Extract the [X, Y] coordinate from the center of the cell holding the provided text.  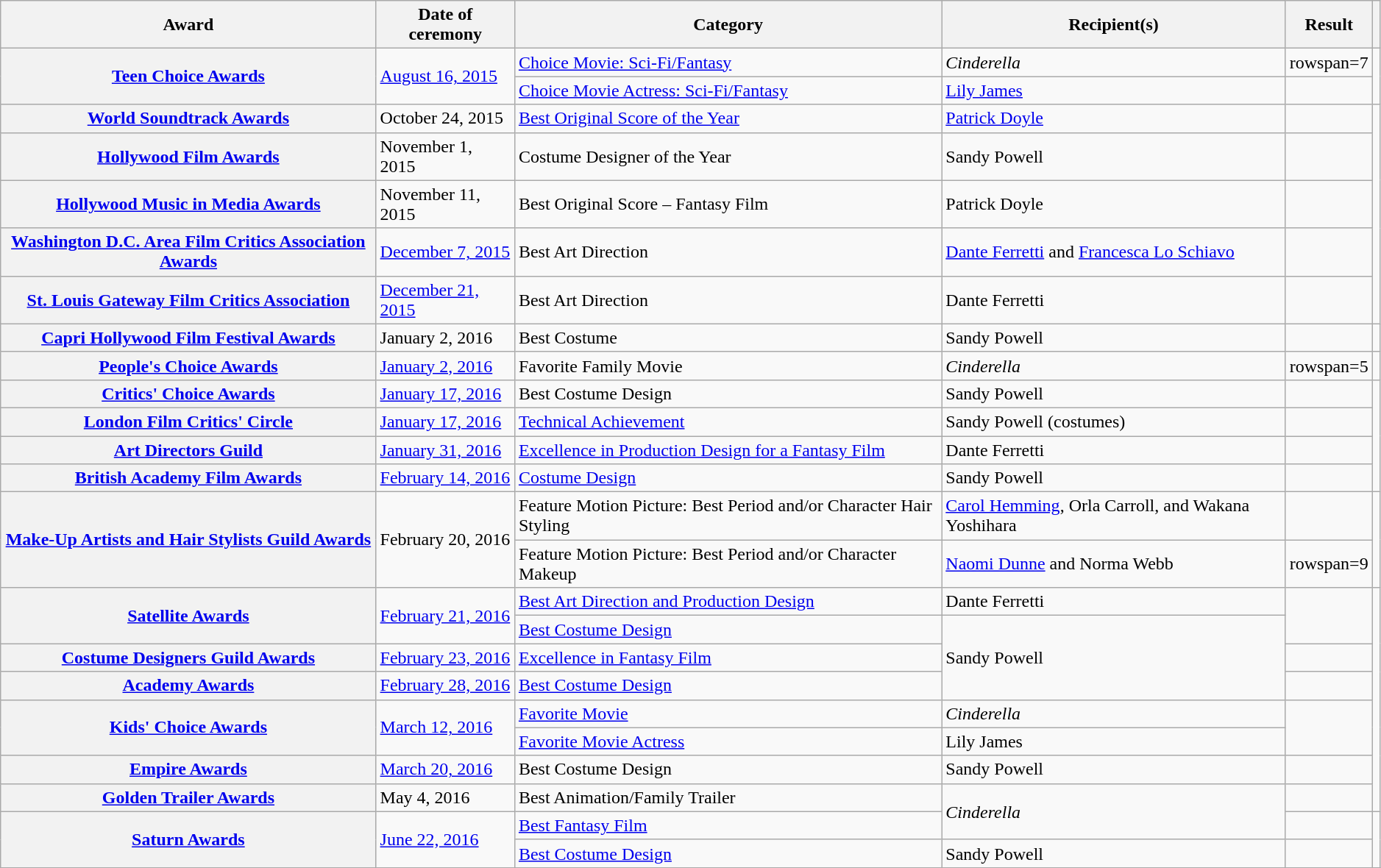
Recipient(s) [1114, 25]
Kids' Choice Awards [188, 728]
Excellence in Production Design for a Fantasy Film [728, 449]
January 31, 2016 [445, 449]
October 24, 2015 [445, 118]
Choice Movie Actress: Sci-Fi/Fantasy [728, 90]
March 12, 2016 [445, 728]
Costume Designer of the Year [728, 156]
December 21, 2015 [445, 300]
February 20, 2016 [445, 540]
Carol Hemming, Orla Carroll, and Wakana Yoshihara [1114, 516]
March 20, 2016 [445, 769]
Favorite Movie [728, 714]
Result [1329, 25]
Saturn Awards [188, 839]
Golden Trailer Awards [188, 797]
February 14, 2016 [445, 478]
Hollywood Film Awards [188, 156]
Costume Designers Guild Awards [188, 658]
Teen Choice Awards [188, 77]
Excellence in Fantasy Film [728, 658]
Best Original Score of the Year [728, 118]
February 21, 2016 [445, 616]
Dante Ferretti and Francesca Lo Schiavo [1114, 252]
Capri Hollywood Film Festival Awards [188, 338]
Category [728, 25]
December 7, 2015 [445, 252]
November 1, 2015 [445, 156]
Empire Awards [188, 769]
Favorite Family Movie [728, 366]
Award [188, 25]
May 4, 2016 [445, 797]
World Soundtrack Awards [188, 118]
Hollywood Music in Media Awards [188, 204]
Technical Achievement [728, 421]
Art Directors Guild [188, 449]
London Film Critics' Circle [188, 421]
rowspan=9 [1329, 563]
Date of ceremony [445, 25]
February 28, 2016 [445, 686]
Best Art Direction and Production Design [728, 602]
rowspan=5 [1329, 366]
Best Fantasy Film [728, 825]
Academy Awards [188, 686]
Best Costume [728, 338]
Sandy Powell (costumes) [1114, 421]
Costume Design [728, 478]
St. Louis Gateway Film Critics Association [188, 300]
August 16, 2015 [445, 77]
Satellite Awards [188, 616]
rowspan=7 [1329, 63]
June 22, 2016 [445, 839]
February 23, 2016 [445, 658]
Washington D.C. Area Film Critics Association Awards [188, 252]
November 11, 2015 [445, 204]
People's Choice Awards [188, 366]
Feature Motion Picture: Best Period and/or Character Makeup [728, 563]
British Academy Film Awards [188, 478]
Best Animation/Family Trailer [728, 797]
Choice Movie: Sci-Fi/Fantasy [728, 63]
Make-Up Artists and Hair Stylists Guild Awards [188, 540]
Critics' Choice Awards [188, 394]
Best Original Score – Fantasy Film [728, 204]
Naomi Dunne and Norma Webb [1114, 563]
Favorite Movie Actress [728, 741]
Feature Motion Picture: Best Period and/or Character Hair Styling [728, 516]
